Identify which cell holds the provided text, then report its (X, Y) central coordinate. 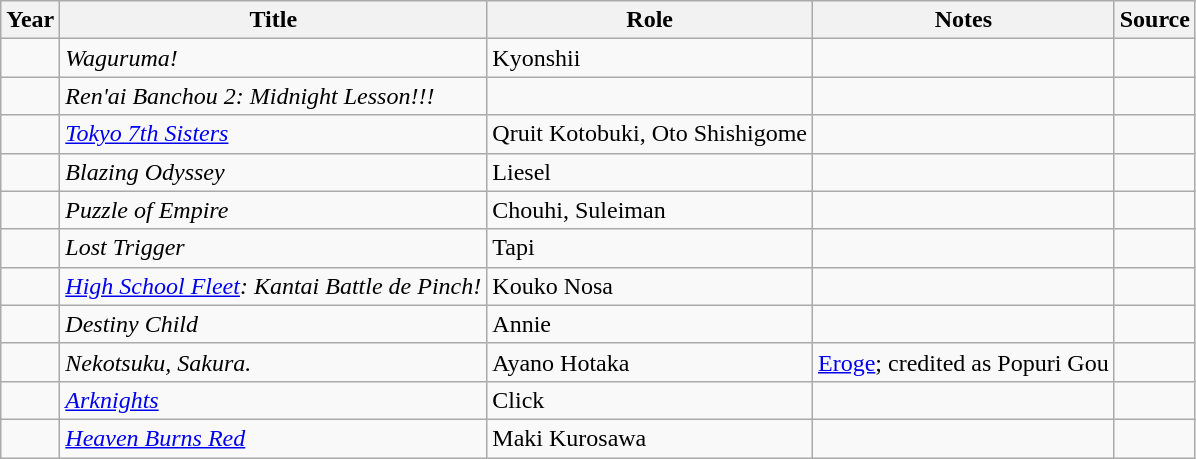
Blazing Odyssey (274, 172)
Ayano Hotaka (650, 362)
Notes (964, 20)
Puzzle of Empire (274, 210)
Arknights (274, 400)
Nekotsuku, Sakura. (274, 362)
Tokyo 7th Sisters (274, 134)
Lost Trigger (274, 248)
Heaven Burns Red (274, 438)
Tapi (650, 248)
Click (650, 400)
Waguruma! (274, 58)
Ren'ai Banchou 2: Midnight Lesson!!! (274, 96)
Maki Kurosawa (650, 438)
Liesel (650, 172)
Qruit Kotobuki, Oto Shishigome (650, 134)
Eroge; credited as Popuri Gou (964, 362)
Kouko Nosa (650, 286)
High School Fleet: Kantai Battle de Pinch! (274, 286)
Chouhi, Suleiman (650, 210)
Destiny Child (274, 324)
Source (1154, 20)
Year (30, 20)
Title (274, 20)
Kyonshii (650, 58)
Annie (650, 324)
Role (650, 20)
